From the cell containing the given text, extract its center point as (X, Y) coordinate. 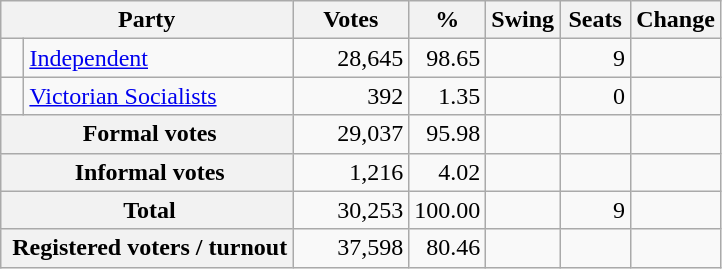
100.00 (448, 210)
1.35 (448, 96)
392 (351, 96)
1,216 (351, 172)
95.98 (448, 134)
Swing (523, 20)
Registered voters / turnout (147, 248)
28,645 (351, 58)
37,598 (351, 248)
29,037 (351, 134)
80.46 (448, 248)
Total (147, 210)
Victorian Socialists (158, 96)
98.65 (448, 58)
Informal votes (147, 172)
Seats (596, 20)
0 (596, 96)
Change (676, 20)
30,253 (351, 210)
Formal votes (147, 134)
Votes (351, 20)
4.02 (448, 172)
% (448, 20)
Independent (158, 58)
Party (147, 20)
